Capture the cell that displays the provided text and extract its (x, y) central coordinate. 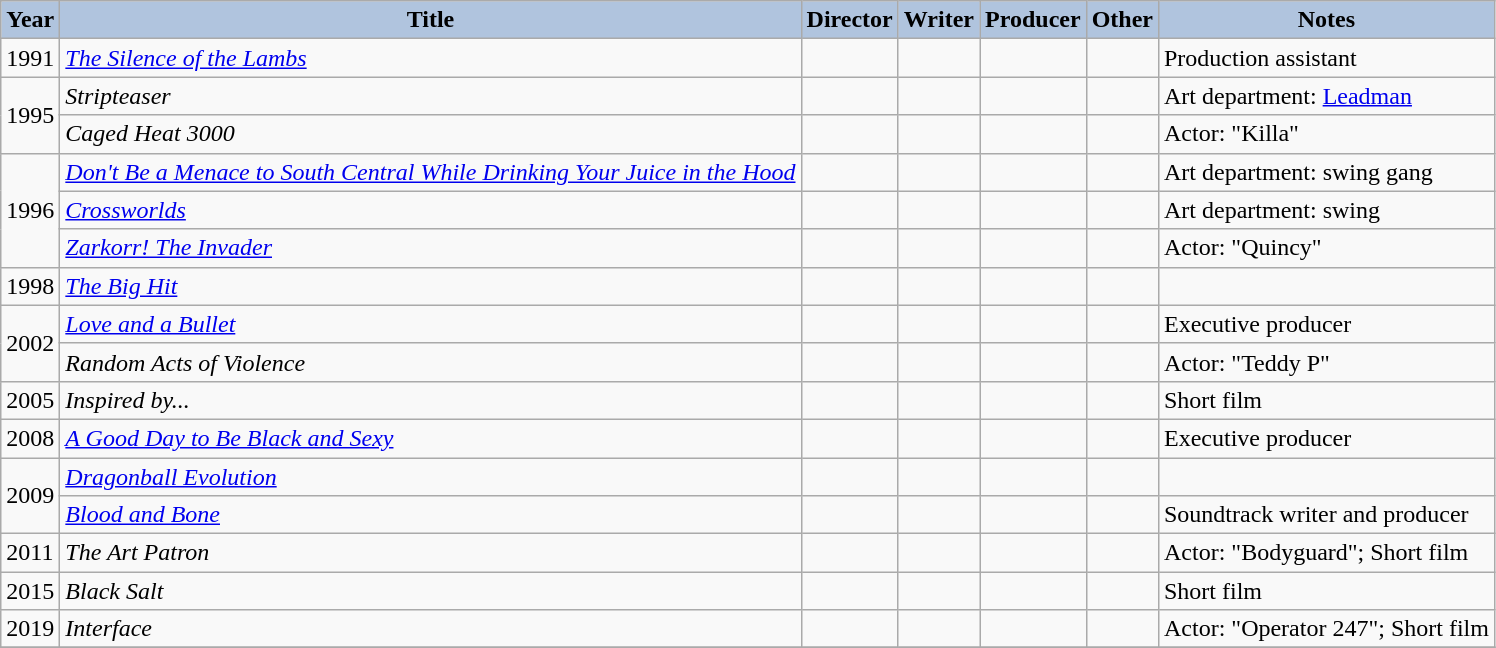
Title (430, 20)
Notes (1326, 20)
Soundtrack writer and producer (1326, 515)
The Silence of the Lambs (430, 58)
1991 (30, 58)
Writer (938, 20)
Caged Heat 3000 (430, 134)
2005 (30, 400)
2008 (30, 438)
Actor: "Killa" (1326, 134)
Crossworlds (430, 210)
Random Acts of Violence (430, 362)
Actor: "Operator 247"; Short film (1326, 629)
1996 (30, 210)
Zarkorr! The Invader (430, 248)
Don't Be a Menace to South Central While Drinking Your Juice in the Hood (430, 172)
Art department: Leadman (1326, 96)
Black Salt (430, 591)
Year (30, 20)
Dragonball Evolution (430, 477)
A Good Day to Be Black and Sexy (430, 438)
The Big Hit (430, 286)
Interface (430, 629)
Stripteaser (430, 96)
Other (1122, 20)
1998 (30, 286)
The Art Patron (430, 553)
2019 (30, 629)
Art department: swing (1326, 210)
Art department: swing gang (1326, 172)
2009 (30, 496)
Director (850, 20)
Love and a Bullet (430, 324)
2002 (30, 343)
Actor: "Teddy P" (1326, 362)
2015 (30, 591)
1995 (30, 115)
Blood and Bone (430, 515)
Producer (1034, 20)
Actor: "Bodyguard"; Short film (1326, 553)
2011 (30, 553)
Actor: "Quincy" (1326, 248)
Inspired by... (430, 400)
Production assistant (1326, 58)
